Determine the [x, y] coordinate at the center of the cell enclosing the given text.  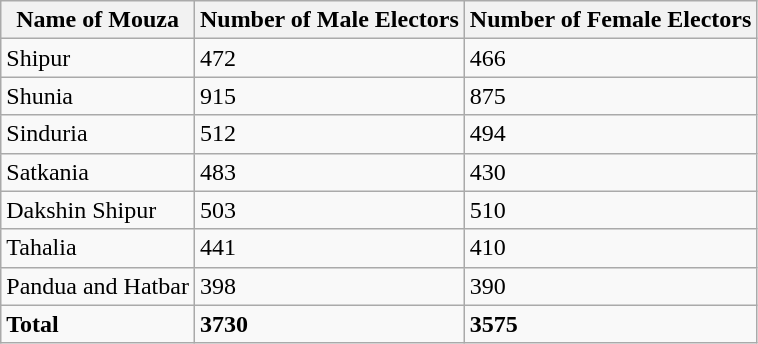
Shipur [98, 58]
Number of Female Electors [610, 20]
3575 [610, 324]
398 [329, 286]
Name of Mouza [98, 20]
Sinduria [98, 134]
430 [610, 172]
Shunia [98, 96]
410 [610, 248]
Total [98, 324]
3730 [329, 324]
Pandua and Hatbar [98, 286]
875 [610, 96]
390 [610, 286]
Dakshin Shipur [98, 210]
Tahalia [98, 248]
Number of Male Electors [329, 20]
441 [329, 248]
494 [610, 134]
466 [610, 58]
483 [329, 172]
512 [329, 134]
915 [329, 96]
472 [329, 58]
503 [329, 210]
Satkania [98, 172]
510 [610, 210]
